Pinpoint the cell where the given text exists, returning its (X, Y) midpoint coordinate. 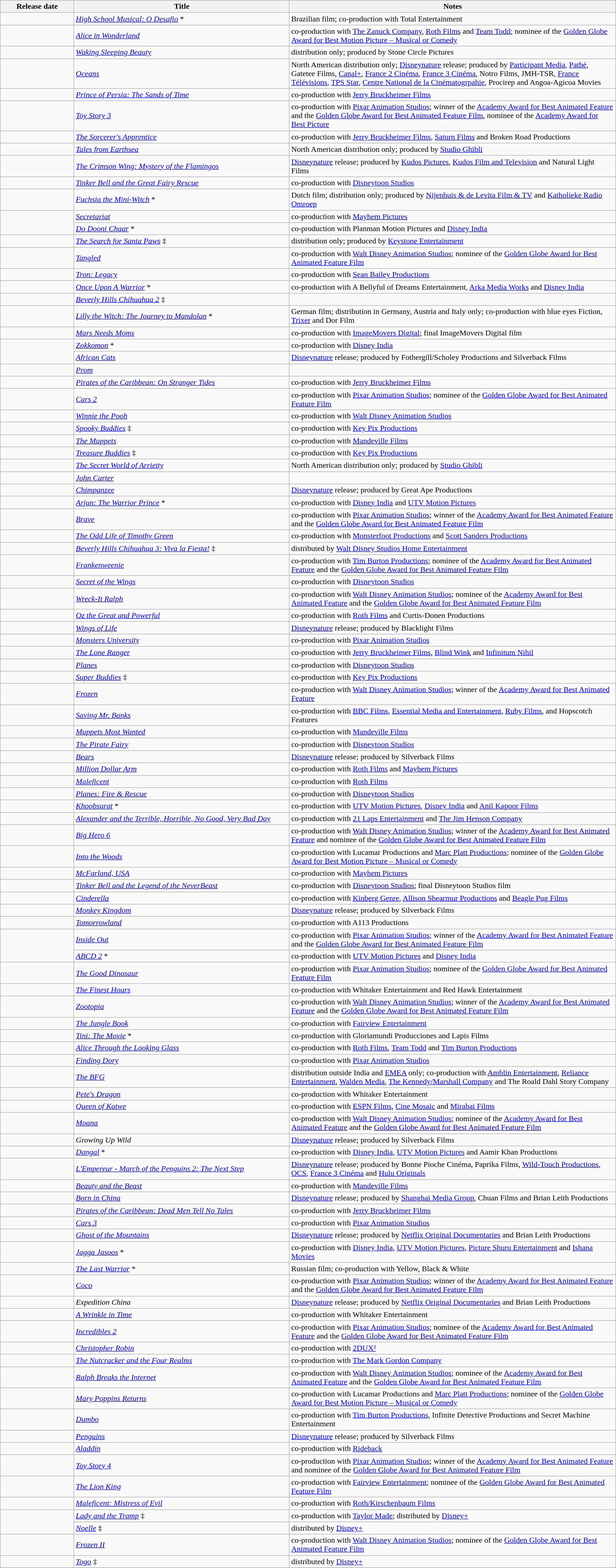
Notes (453, 7)
Growing Up Wild (182, 1140)
The Finest Hours (182, 990)
co-production with Roth Films (453, 781)
L'Empereur - March of the Penguins 2: The Next Step (182, 1169)
Toy Story 4 (182, 1465)
Mars Needs Moms (182, 333)
The Odd Life of Timothy Green (182, 536)
Winnie the Pooh (182, 416)
German film; distribution in Germany, Austria and Italy only; co-production with blue eyes Fiction, Trixer and Dor Film (453, 316)
co-production with Rideback (453, 1449)
Big Hero 6 (182, 835)
Prom (182, 370)
Lilly the Witch: The Journey to Mandolan * (182, 316)
co-production with ImageMovers Digital; final ImageMovers Digital film (453, 333)
Cinderella (182, 898)
Disneynature release; produced by Shanghai Media Group, Chuan Films and Brian Leith Productions (453, 1198)
Spooky Buddies ‡ (182, 428)
Finding Dory (182, 1060)
Monsters University (182, 640)
Khoobsurat * (182, 806)
co-production with The Zanuck Company, Roth Films and Team Todd; nominee of the Golden Globe Award for Best Motion Picture – Musical or Comedy (453, 36)
Frankenweenie (182, 565)
Frozen II (182, 1545)
Tini: The Movie * (182, 1036)
Disneynature release; produced by Kudos Pictures, Kudos Film and Television and Natural Light Films (453, 166)
distribution only; produced by Stone Circle Pictures (453, 52)
The Muppets (182, 440)
Pete's Dragon (182, 1094)
Chimpanzee (182, 490)
Wreck-It Ralph (182, 599)
Moana (182, 1123)
co-production with Roth/Kirschenbaum Films (453, 1503)
Brazilian film; co-production with Total Entertainment (453, 19)
co-production with Disney India, UTV Motion Pictures and Aamir Khan Productions (453, 1152)
Title (182, 7)
Queen of Katwe (182, 1106)
The Lone Ranger (182, 652)
Penguins (182, 1436)
co-production with Disney India (453, 345)
Secretariat (182, 216)
co-production with Walt Disney Animation Studios; winner of the Academy Award for Best Animated Feature (453, 694)
The Secret World of Arrietty (182, 465)
co-production with Fairview Entertainment; nominee of the Golden Globe Award for Best Animated Feature Film (453, 1487)
Prince of Persia: The Sands of Time (182, 95)
co-production with Roth Films and Curtis-Donen Productions (453, 615)
co-production with Kinberg Genre, Allison Shearmur Productions and Beagle Pug Films (453, 898)
co-production with Walt Disney Animation Studios (453, 416)
co-production with Disney India, UTV Motion Pictures, Picture Shuru Entertainment and Ishana Movies (453, 1252)
ABCD 2 * (182, 956)
Do Dooni Chaar * (182, 229)
Aladdin (182, 1449)
co-production with Fairview Entertainment (453, 1023)
Alice Through the Looking Glass (182, 1048)
Dangal * (182, 1152)
co-production with ESPN Films, Cine Mosaic and Mirabai Films (453, 1106)
co-production with Whitaker Entertainment and Red Hawk Entertainment (453, 990)
Alexander and the Terrible, Horrible, No Good, Very Bad Day (182, 818)
co-production with The Mark Gordon Company (453, 1360)
The Crimson Wing: Mystery of the Flamingos (182, 166)
Super Buddies ‡ (182, 677)
McFarland, USA (182, 873)
Pirates of the Caribbean: On Stranger Tides (182, 382)
The Last Warrior * (182, 1269)
co-production with Tim Burton Productions, Infinite Detective Productions and Secret Machine Entertainment (453, 1420)
Coco (182, 1285)
Oz the Great and Powerful (182, 615)
Russian film; co-production with Yellow, Black & White (453, 1269)
co-production with Disney India and UTV Motion Pictures (453, 503)
Waking Sleeping Beauty (182, 52)
Tinker Bell and the Great Fairy Rescue (182, 183)
Lady and the Tramp ‡ (182, 1516)
Fuchsia the Mini-Witch * (182, 200)
Secret of the Wings (182, 582)
Born in China (182, 1198)
Oceans (182, 73)
Maleficent (182, 781)
Inside Out (182, 939)
Disneynature release; produced by Bonne Pioche Cinéma, Paprika Films, Wild-Touch Productions, OCS, France 3 Cinéma and Hulu Originals (453, 1169)
co-production with Jerry Bruckheimer Films, Blind Wink and Infinitum Nihil (453, 652)
A Wrinkle in Time (182, 1314)
co-production with A113 Productions (453, 923)
Maleficent: Mistress of Evil (182, 1503)
The Jungle Book (182, 1023)
Noelle ‡ (182, 1528)
The Sorcerer's Apprentice (182, 137)
Brave (182, 519)
The Pirate Fairy (182, 744)
Tales from Earthsea (182, 149)
Into the Woods (182, 856)
Toy Story 3 (182, 116)
Arjun: The Warrior Prince * (182, 503)
co-production with Roth Films and Mayhem Pictures (453, 769)
Tomorrowland (182, 923)
Mary Poppins Returns (182, 1398)
Disneynature release; produced by Fothergill/Scholey Productions and Silverback Films (453, 358)
The BFG (182, 1077)
The Lion King (182, 1487)
Tangled (182, 258)
The Search for Santa Paws ‡ (182, 241)
co-production with 2DUX² (453, 1348)
Tinker Bell and the Legend of the NeverBeast (182, 885)
Alice in Wonderland (182, 36)
Disneynature release; produced by Blacklight Films (453, 628)
Frozen (182, 694)
co-production with Planman Motion Pictures and Disney India (453, 229)
Tron: Legacy (182, 275)
Million Dollar Arm (182, 769)
John Carter (182, 478)
Incredibles 2 (182, 1331)
The Good Dinosaur (182, 973)
Cars 2 (182, 399)
Wings of Life (182, 628)
co-production with Roth Films, Team Todd and Tim Burton Productions (453, 1048)
co-production with Taylor Made; distributed by Disney+ (453, 1516)
distributed by Walt Disney Studios Home Entertainment (453, 548)
Pirates of the Caribbean: Dead Men Tell No Tales (182, 1210)
co-production with Gloriamundi Producciones and Lapis Films (453, 1036)
Togo ‡ (182, 1561)
co-production with UTV Motion Pictures, Disney India and Anil Kapoor Films (453, 806)
Zootopia (182, 1006)
Muppets Most Wanted (182, 732)
Planes (182, 665)
co-production with Monsterfoot Productions and Scott Sanders Productions (453, 536)
Saving Mr. Banks (182, 715)
Treasure Buddies ‡ (182, 453)
co-production with Disneytoon Studios; final Disneytoon Studios film (453, 885)
Christopher Robin (182, 1348)
Ralph Breaks the Internet (182, 1377)
Expedition China (182, 1302)
Cars 3 (182, 1223)
African Cats (182, 358)
High School Musical: O Desafio * (182, 19)
Monkey Kingdom (182, 910)
distribution only; produced by Keystone Entertainment (453, 241)
Zokkomon * (182, 345)
Disneynature release; produced by Great Ape Productions (453, 490)
co-production with Sean Bailey Productions (453, 275)
co-production with Jerry Bruckheimer Films, Saturn Films and Broken Road Productions (453, 137)
Jagga Jasoos * (182, 1252)
Beverly Hills Chihuahua 3: Viva la Fiesta! ‡ (182, 548)
co-production with BBC Films, Essential Media and Entertainment, Ruby Films, and Hopscotch Features (453, 715)
Beverly Hills Chihuahua 2 ‡ (182, 299)
Dumbo (182, 1420)
co-production with A Bellyful of Dreams Entertainment, Arka Media Works and Disney India (453, 287)
Planes: Fire & Rescue (182, 794)
Beauty and the Beast (182, 1186)
co-production with 21 Laps Entertainment and The Jim Henson Company (453, 818)
Bears (182, 757)
Release date (37, 7)
Ghost of the Mountains (182, 1235)
The Nutcracker and the Four Realms (182, 1360)
Once Upon A Warrior * (182, 287)
co-production with UTV Motion Pictures and Disney India (453, 956)
Dutch film; distribution only; produced by Nijenhuis & de Levita Film & TV and Katholieke Radio Omroep (453, 200)
